Determine the (X, Y) coordinate at the center of the cell enclosing the given text.  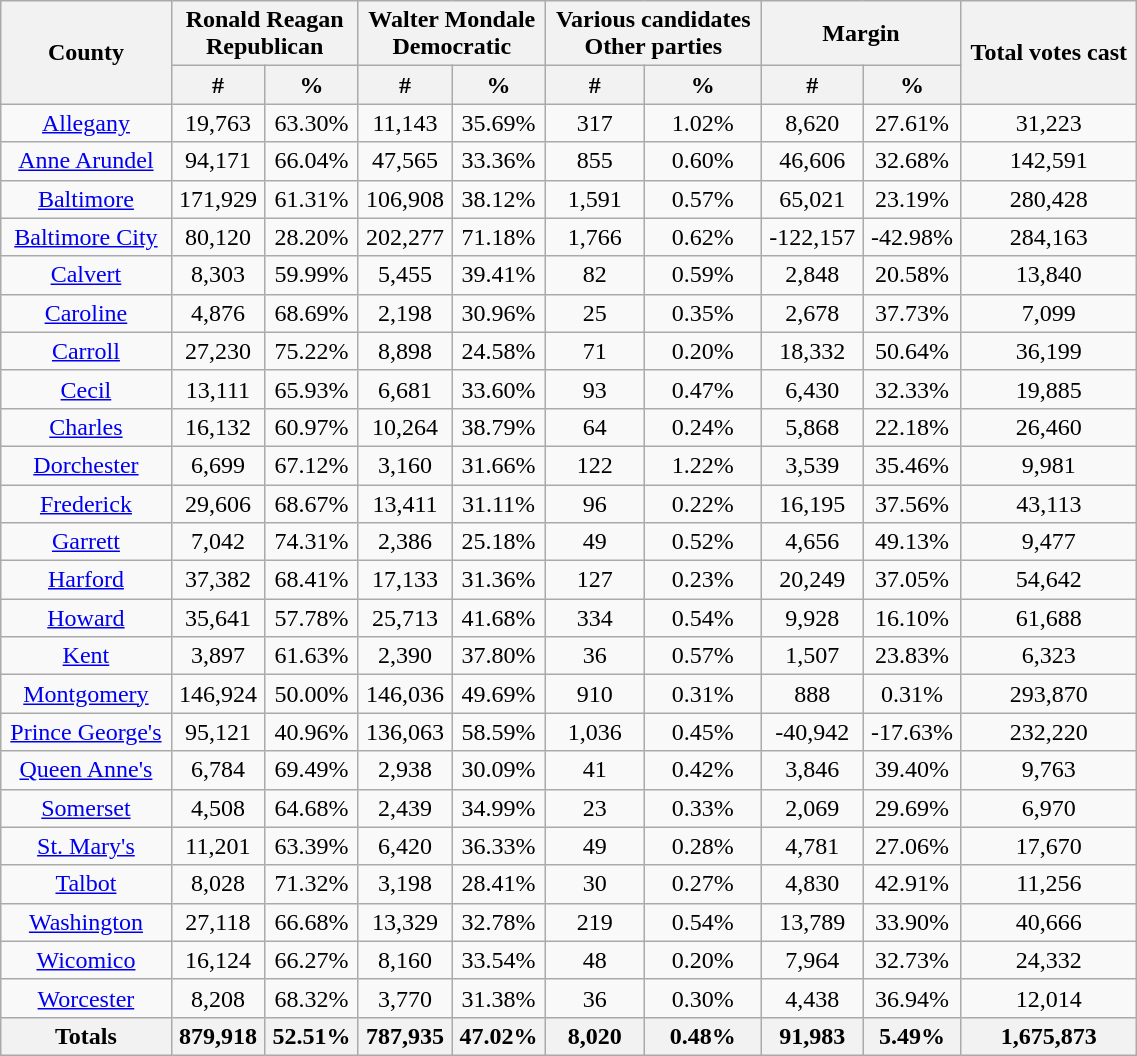
1.02% (702, 123)
61,688 (1049, 618)
30.96% (499, 313)
54,642 (1049, 580)
37.73% (912, 313)
2,390 (405, 656)
202,277 (405, 237)
Carroll (86, 351)
8,208 (218, 998)
63.30% (312, 123)
11,143 (405, 123)
6,681 (405, 389)
8,028 (218, 884)
Kent (86, 656)
13,329 (405, 922)
6,970 (1049, 808)
52.51% (312, 1036)
0.42% (702, 770)
38.79% (499, 427)
68.32% (312, 998)
32.78% (499, 922)
48 (594, 960)
19,885 (1049, 389)
888 (812, 694)
1.22% (702, 465)
0.59% (702, 275)
40,666 (1049, 922)
Wicomico (86, 960)
St. Mary's (86, 846)
855 (594, 161)
Worcester (86, 998)
Prince George's (86, 732)
5.49% (912, 1036)
Anne Arundel (86, 161)
-40,942 (812, 732)
16,124 (218, 960)
47.02% (499, 1036)
0.33% (702, 808)
Cecil (86, 389)
4,876 (218, 313)
32.68% (912, 161)
16.10% (912, 618)
80,120 (218, 237)
13,789 (812, 922)
0.52% (702, 542)
35,641 (218, 618)
24,332 (1049, 960)
910 (594, 694)
39.41% (499, 275)
8,160 (405, 960)
26,460 (1049, 427)
68.67% (312, 503)
65.93% (312, 389)
0.30% (702, 998)
49.69% (499, 694)
-42.98% (912, 237)
Garrett (86, 542)
136,063 (405, 732)
4,830 (812, 884)
32.33% (912, 389)
Various candidatesOther parties (653, 34)
4,508 (218, 808)
4,781 (812, 846)
31,223 (1049, 123)
Totals (86, 1036)
1,766 (594, 237)
1,675,873 (1049, 1036)
9,981 (1049, 465)
11,201 (218, 846)
0.23% (702, 580)
Walter MondaleDemocratic (452, 34)
31.38% (499, 998)
0.62% (702, 237)
16,132 (218, 427)
33.54% (499, 960)
6,699 (218, 465)
43,113 (1049, 503)
0.47% (702, 389)
31.36% (499, 580)
284,163 (1049, 237)
13,411 (405, 503)
91,983 (812, 1036)
-17.63% (912, 732)
34.99% (499, 808)
106,908 (405, 199)
18,332 (812, 351)
93 (594, 389)
23 (594, 808)
27,118 (218, 922)
33.90% (912, 922)
10,264 (405, 427)
Harford (86, 580)
17,670 (1049, 846)
49.13% (912, 542)
35.46% (912, 465)
68.41% (312, 580)
5,455 (405, 275)
24.58% (499, 351)
7,099 (1049, 313)
65,021 (812, 199)
8,020 (594, 1036)
36.94% (912, 998)
9,477 (1049, 542)
68.69% (312, 313)
2,069 (812, 808)
37,382 (218, 580)
3,846 (812, 770)
58.59% (499, 732)
3,897 (218, 656)
36.33% (499, 846)
30.09% (499, 770)
61.31% (312, 199)
27,230 (218, 351)
27.61% (912, 123)
232,220 (1049, 732)
2,938 (405, 770)
127 (594, 580)
66.27% (312, 960)
7,964 (812, 960)
20,249 (812, 580)
334 (594, 618)
Caroline (86, 313)
41.68% (499, 618)
33.36% (499, 161)
3,539 (812, 465)
60.97% (312, 427)
Dorchester (86, 465)
19,763 (218, 123)
Talbot (86, 884)
Somerset (86, 808)
Baltimore (86, 199)
40.96% (312, 732)
42.91% (912, 884)
37.80% (499, 656)
25.18% (499, 542)
3,770 (405, 998)
29,606 (218, 503)
1,507 (812, 656)
Margin (861, 34)
0.24% (702, 427)
-122,157 (812, 237)
3,198 (405, 884)
Queen Anne's (86, 770)
Frederick (86, 503)
146,924 (218, 694)
0.28% (702, 846)
293,870 (1049, 694)
71 (594, 351)
31.66% (499, 465)
6,323 (1049, 656)
20.58% (912, 275)
1,036 (594, 732)
0.48% (702, 1036)
3,160 (405, 465)
4,656 (812, 542)
13,840 (1049, 275)
2,439 (405, 808)
59.99% (312, 275)
122 (594, 465)
Washington (86, 922)
28.20% (312, 237)
Howard (86, 618)
25 (594, 313)
33.60% (499, 389)
67.12% (312, 465)
County (86, 52)
142,591 (1049, 161)
95,121 (218, 732)
39.40% (912, 770)
66.04% (312, 161)
71.32% (312, 884)
6,420 (405, 846)
1,591 (594, 199)
787,935 (405, 1036)
25,713 (405, 618)
17,133 (405, 580)
61.63% (312, 656)
74.31% (312, 542)
32.73% (912, 960)
75.22% (312, 351)
Charles (86, 427)
12,014 (1049, 998)
16,195 (812, 503)
6,430 (812, 389)
219 (594, 922)
50.64% (912, 351)
71.18% (499, 237)
37.56% (912, 503)
0.45% (702, 732)
879,918 (218, 1036)
82 (594, 275)
94,171 (218, 161)
23.19% (912, 199)
0.60% (702, 161)
9,928 (812, 618)
11,256 (1049, 884)
64 (594, 427)
46,606 (812, 161)
13,111 (218, 389)
171,929 (218, 199)
27.06% (912, 846)
8,620 (812, 123)
2,386 (405, 542)
6,784 (218, 770)
96 (594, 503)
47,565 (405, 161)
37.05% (912, 580)
8,898 (405, 351)
4,438 (812, 998)
57.78% (312, 618)
23.83% (912, 656)
63.39% (312, 846)
317 (594, 123)
64.68% (312, 808)
22.18% (912, 427)
Total votes cast (1049, 52)
69.49% (312, 770)
0.27% (702, 884)
66.68% (312, 922)
2,198 (405, 313)
29.69% (912, 808)
9,763 (1049, 770)
35.69% (499, 123)
36,199 (1049, 351)
28.41% (499, 884)
Baltimore City (86, 237)
38.12% (499, 199)
146,036 (405, 694)
0.35% (702, 313)
2,848 (812, 275)
5,868 (812, 427)
Ronald ReaganRepublican (264, 34)
2,678 (812, 313)
8,303 (218, 275)
0.22% (702, 503)
280,428 (1049, 199)
31.11% (499, 503)
50.00% (312, 694)
Allegany (86, 123)
Montgomery (86, 694)
Calvert (86, 275)
30 (594, 884)
7,042 (218, 542)
41 (594, 770)
